Provide the (X, Y) coordinate of the cell's center where the given text is located.  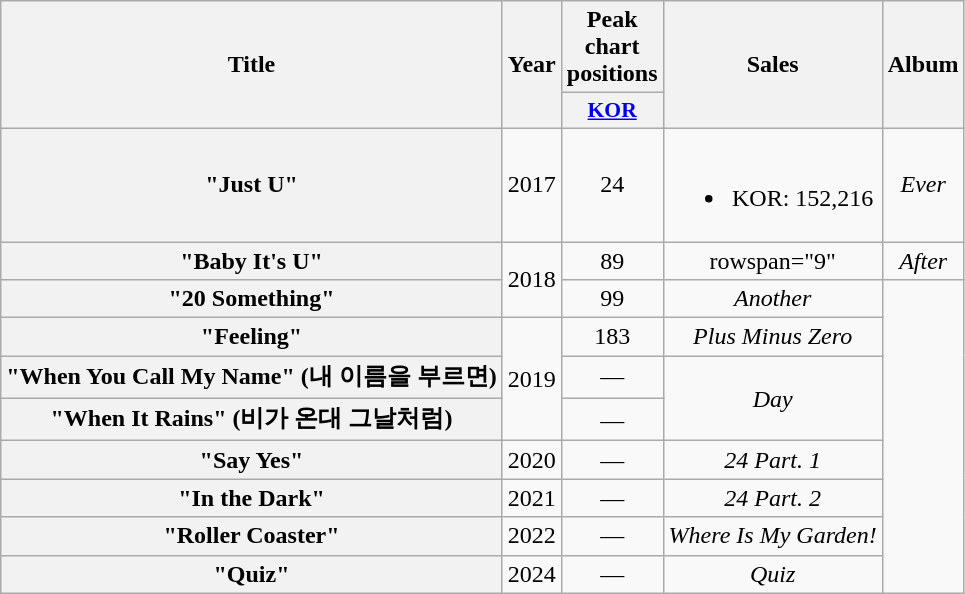
Title (252, 65)
KOR (612, 111)
Quiz (772, 574)
24 (612, 184)
2020 (532, 460)
2024 (532, 574)
"Just U" (252, 184)
2017 (532, 184)
Ever (923, 184)
KOR: 152,216 (772, 184)
Another (772, 299)
89 (612, 261)
Sales (772, 65)
2022 (532, 536)
Year (532, 65)
Where Is My Garden! (772, 536)
rowspan="9" (772, 261)
"In the Dark" (252, 498)
"Baby It's U" (252, 261)
"Roller Coaster" (252, 536)
Album (923, 65)
After (923, 261)
"20 Something" (252, 299)
"When You Call My Name" (내 이름을 부르면) (252, 378)
"Say Yes" (252, 460)
Peakchartpositions (612, 47)
2018 (532, 280)
"Quiz" (252, 574)
2019 (532, 380)
24 Part. 1 (772, 460)
99 (612, 299)
24 Part. 2 (772, 498)
"When It Rains" (비가 온대 그날처럼) (252, 420)
"Feeling" (252, 337)
Day (772, 398)
183 (612, 337)
2021 (532, 498)
Plus Minus Zero (772, 337)
